Locate the cell with the specified text and output its (X, Y) center coordinate. 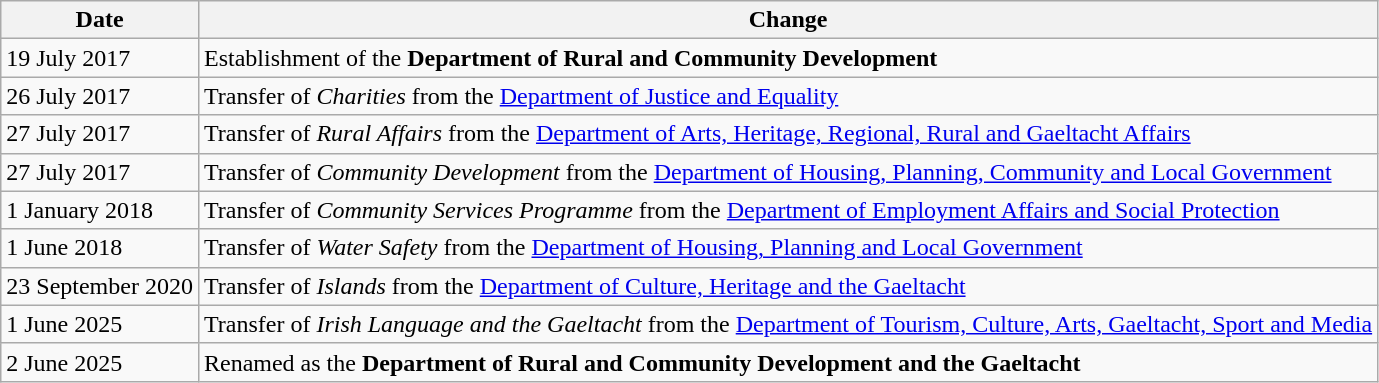
Transfer of Charities from the Department of Justice and Equality (788, 96)
1 June 2025 (100, 324)
Establishment of the Department of Rural and Community Development (788, 58)
Transfer of Community Services Programme from the Department of Employment Affairs and Social Protection (788, 210)
Date (100, 20)
Transfer of Rural Affairs from the Department of Arts, Heritage, Regional, Rural and Gaeltacht Affairs (788, 134)
23 September 2020 (100, 286)
Transfer of Islands from the Department of Culture, Heritage and the Gaeltacht (788, 286)
Change (788, 20)
2 June 2025 (100, 362)
Transfer of Irish Language and the Gaeltacht from the Department of Tourism, Culture, Arts, Gaeltacht, Sport and Media (788, 324)
1 June 2018 (100, 248)
1 January 2018 (100, 210)
Transfer of Community Development from the Department of Housing, Planning, Community and Local Government (788, 172)
19 July 2017 (100, 58)
Renamed as the Department of Rural and Community Development and the Gaeltacht (788, 362)
Transfer of Water Safety from the Department of Housing, Planning and Local Government (788, 248)
26 July 2017 (100, 96)
